Locate the cell with the specified text and output its [x, y] center coordinate. 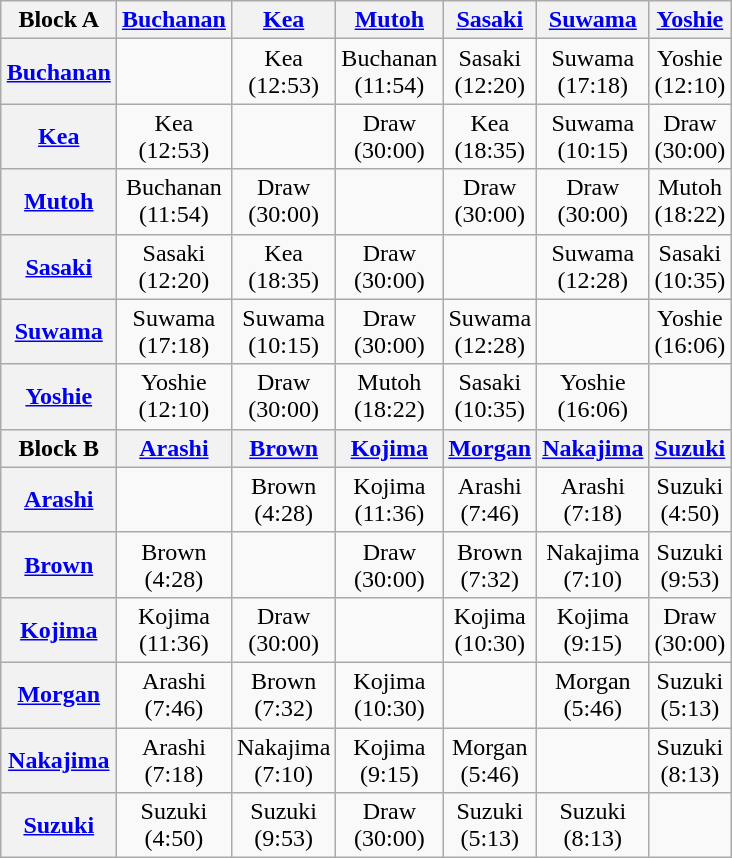
Block A [58, 20]
Block B [58, 448]
